From the cell containing the given text, extract its center point as [X, Y] coordinate. 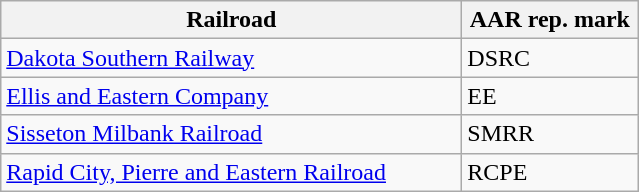
EE [550, 96]
SMRR [550, 134]
Railroad [232, 20]
RCPE [550, 172]
Dakota Southern Railway [232, 58]
Rapid City, Pierre and Eastern Railroad [232, 172]
Ellis and Eastern Company [232, 96]
DSRC [550, 58]
Sisseton Milbank Railroad [232, 134]
AAR rep. mark [550, 20]
